Output the [X, Y] coordinate of the center of the cell containing the given text.  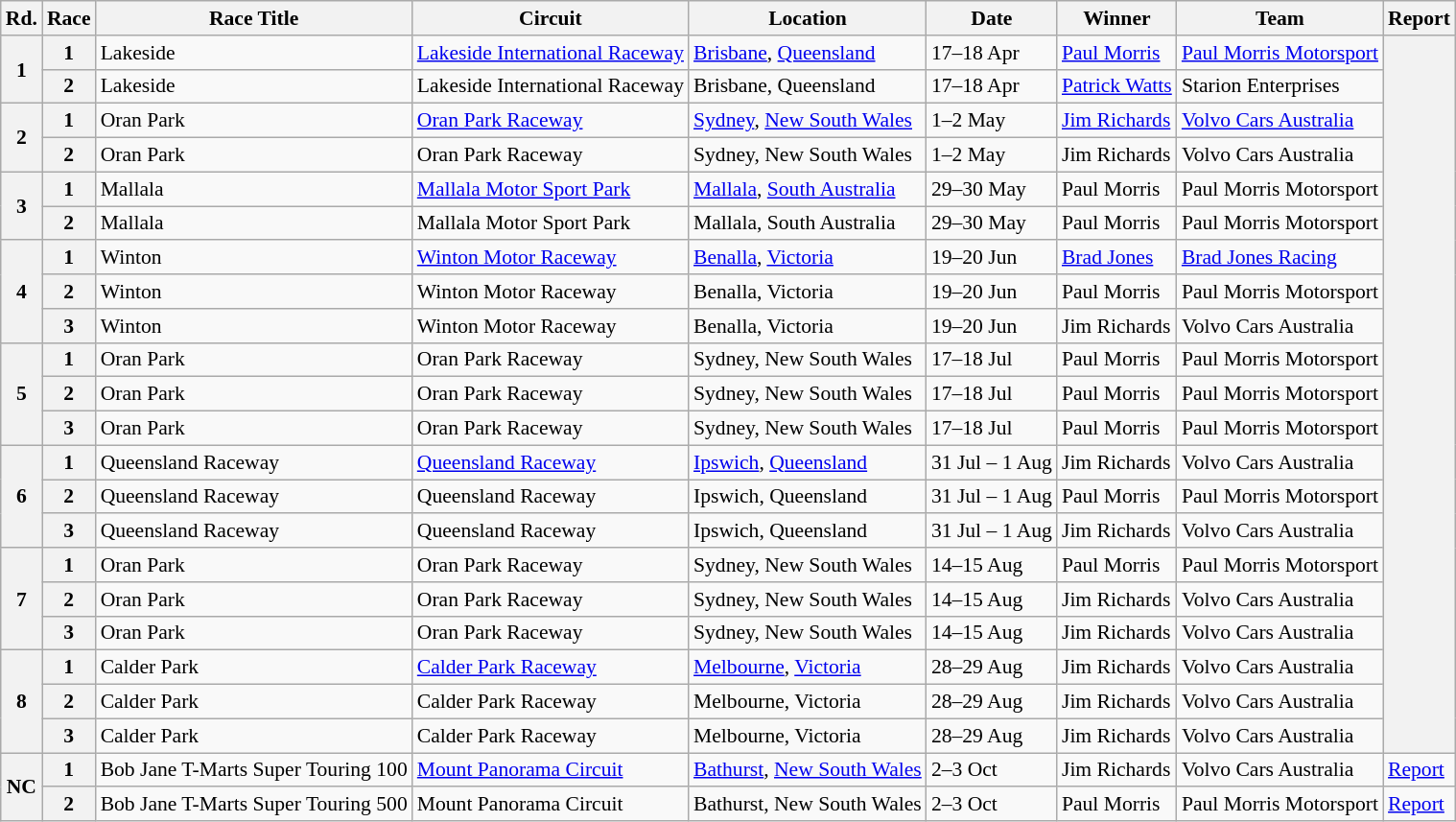
NC [21, 787]
Team [1280, 18]
Race [69, 18]
Location [808, 18]
Race Title [254, 18]
Brad Jones [1116, 258]
Starion Enterprises [1280, 86]
4 [21, 292]
Brad Jones Racing [1280, 258]
Rd. [21, 18]
5 [21, 393]
7 [21, 599]
Bob Jane T-Marts Super Touring 100 [254, 770]
Date [992, 18]
Winner [1116, 18]
Patrick Watts [1116, 86]
6 [21, 497]
Bob Jane T-Marts Super Touring 500 [254, 805]
8 [21, 702]
Circuit [551, 18]
